Output the (x, y) coordinate of the center of the cell containing the given text.  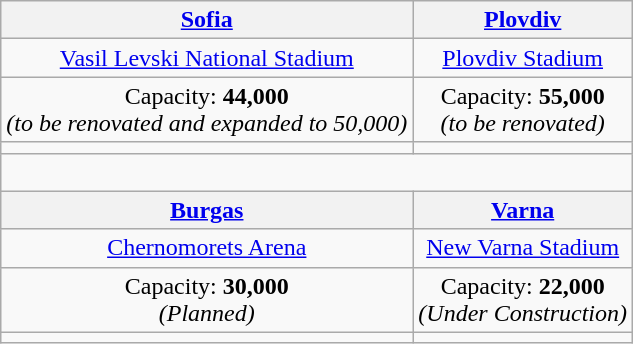
Capacity: 22,000(Under Construction) (523, 300)
Sofia (207, 20)
New Varna Stadium (523, 248)
Varna (523, 210)
Burgas (207, 210)
Plovdiv Stadium (523, 58)
Capacity: 55,000(to be renovated) (523, 110)
Capacity: 44,000(to be renovated and expanded to 50,000) (207, 110)
Vasil Levski National Stadium (207, 58)
Capacity: 30,000(Planned) (207, 300)
Plovdiv (523, 20)
Chernomorets Arena (207, 248)
